Return (x, y) of the center of cell containing provided text 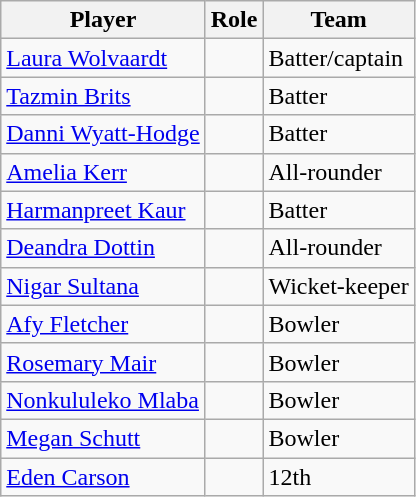
Laura Wolvaardt (103, 58)
Player (103, 20)
Team (338, 20)
Rosemary Mair (103, 362)
12th (338, 477)
Afy Fletcher (103, 324)
Batter/captain (338, 58)
Wicket-keeper (338, 286)
Harmanpreet Kaur (103, 210)
Nigar Sultana (103, 286)
Tazmin Brits (103, 96)
Eden Carson (103, 477)
Deandra Dottin (103, 248)
Danni Wyatt-Hodge (103, 134)
Amelia Kerr (103, 172)
Role (234, 20)
Nonkululeko Mlaba (103, 400)
Megan Schutt (103, 438)
